Return the (x, y) coordinate for the center point of the cell that contains the specified text.  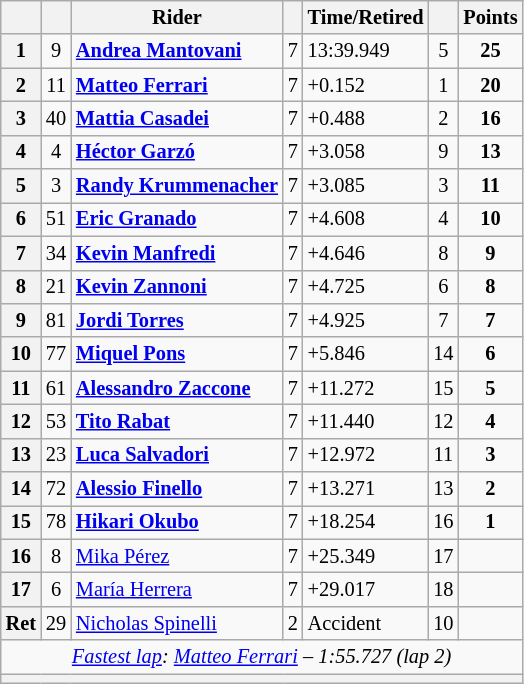
+12.972 (366, 455)
Points (490, 17)
21 (56, 287)
Mika Pérez (177, 556)
Randy Krummenacher (177, 186)
Andrea Mantovani (177, 51)
Rider (177, 17)
Time/Retired (366, 17)
+5.846 (366, 354)
+4.925 (366, 320)
+0.152 (366, 85)
+0.488 (366, 118)
Kevin Manfredi (177, 253)
+18.254 (366, 522)
María Herrera (177, 589)
Kevin Zannoni (177, 287)
13:39.949 (366, 51)
Tito Rabat (177, 421)
81 (56, 320)
51 (56, 219)
Alessandro Zaccone (177, 388)
Hikari Okubo (177, 522)
+4.646 (366, 253)
Héctor Garzó (177, 152)
53 (56, 421)
Alessio Finello (177, 489)
78 (56, 522)
+11.440 (366, 421)
Nicholas Spinelli (177, 623)
61 (56, 388)
Fastest lap: Matteo Ferrari – 1:55.727 (lap 2) (262, 657)
+13.271 (366, 489)
+25.349 (366, 556)
Mattia Casadei (177, 118)
Jordi Torres (177, 320)
Eric Granado (177, 219)
Accident (366, 623)
23 (56, 455)
Ret (21, 623)
+11.272 (366, 388)
20 (490, 85)
Luca Salvadori (177, 455)
+3.058 (366, 152)
18 (443, 589)
25 (490, 51)
Matteo Ferrari (177, 85)
72 (56, 489)
+3.085 (366, 186)
77 (56, 354)
29 (56, 623)
+29.017 (366, 589)
+4.725 (366, 287)
40 (56, 118)
34 (56, 253)
Miquel Pons (177, 354)
+4.608 (366, 219)
